Detect which cell encompasses the target text, then output its [x, y] center coordinate. 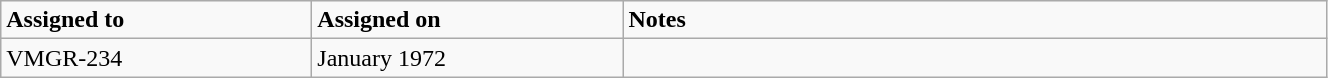
VMGR-234 [156, 58]
Assigned on [468, 20]
Assigned to [156, 20]
January 1972 [468, 58]
Notes [975, 20]
